Pinpoint the cell where the given text exists, returning its (x, y) midpoint coordinate. 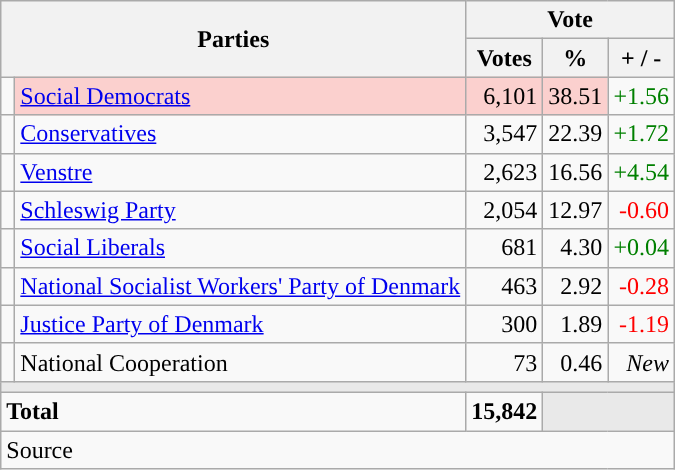
2,623 (504, 172)
73 (504, 362)
300 (504, 324)
-1.19 (642, 324)
3,547 (504, 134)
+0.04 (642, 248)
+4.54 (642, 172)
15,842 (504, 411)
Parties (234, 39)
-0.28 (642, 286)
National Cooperation (240, 362)
+1.72 (642, 134)
+1.56 (642, 96)
681 (504, 248)
Total (234, 411)
National Socialist Workers' Party of Denmark (240, 286)
0.46 (576, 362)
Schleswig Party (240, 210)
38.51 (576, 96)
Social Democrats (240, 96)
22.39 (576, 134)
Justice Party of Denmark (240, 324)
463 (504, 286)
Venstre (240, 172)
6,101 (504, 96)
Source (338, 449)
Social Liberals (240, 248)
12.97 (576, 210)
4.30 (576, 248)
2,054 (504, 210)
+ / - (642, 58)
Vote (570, 20)
Votes (504, 58)
% (576, 58)
Conservatives (240, 134)
2.92 (576, 286)
-0.60 (642, 210)
16.56 (576, 172)
New (642, 362)
1.89 (576, 324)
